Search for the cell housing the specified text and yield its (X, Y) center coordinate. 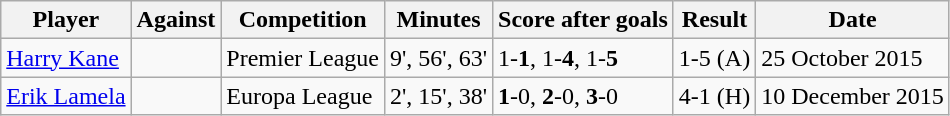
1-1, 1-4, 1-5 (584, 58)
Competition (303, 20)
10 December 2015 (853, 96)
1-0, 2-0, 3-0 (584, 96)
Result (714, 20)
Date (853, 20)
Harry Kane (66, 58)
Player (66, 20)
4-1 (H) (714, 96)
Erik Lamela (66, 96)
Premier League (303, 58)
Score after goals (584, 20)
2', 15', 38' (438, 96)
Europa League (303, 96)
Minutes (438, 20)
Against (176, 20)
25 October 2015 (853, 58)
1-5 (A) (714, 58)
9', 56', 63' (438, 58)
